For the text-containing cell, return its midpoint in [x, y] coordinate format. 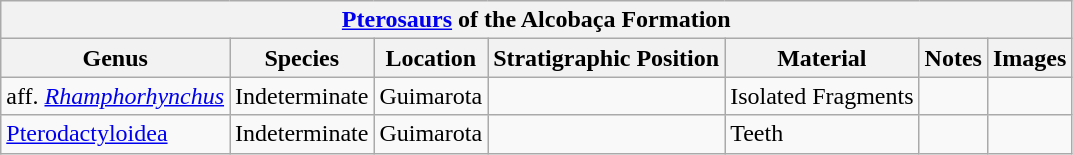
Images [1029, 58]
Pterodactyloidea [116, 134]
Stratigraphic Position [606, 58]
Location [431, 58]
Pterosaurs of the Alcobaça Formation [536, 20]
aff. Rhamphorhynchus [116, 96]
Species [302, 58]
Isolated Fragments [822, 96]
Notes [953, 58]
Teeth [822, 134]
Genus [116, 58]
Material [822, 58]
